Determine the [X, Y] coordinate at the center of the cell enclosing the given text.  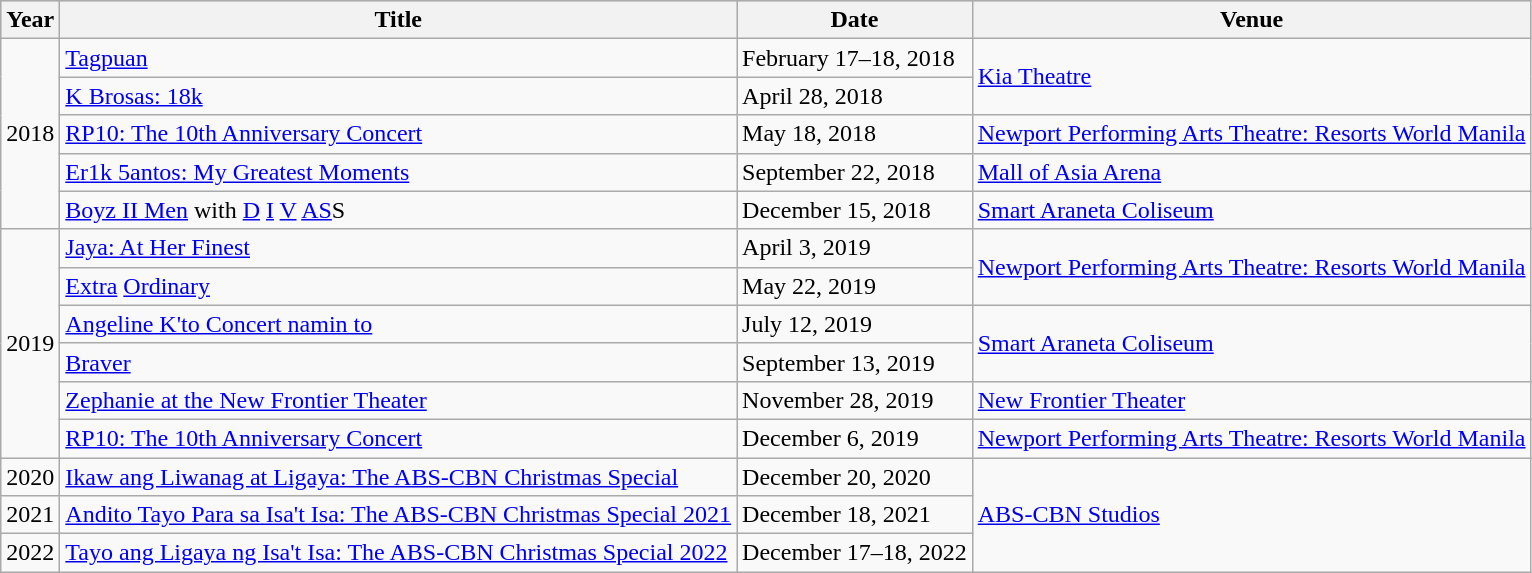
April 3, 2019 [855, 248]
Venue [1252, 20]
2020 [30, 477]
September 22, 2018 [855, 172]
December 6, 2019 [855, 438]
December 20, 2020 [855, 477]
September 13, 2019 [855, 362]
2022 [30, 553]
December 17–18, 2022 [855, 553]
December 15, 2018 [855, 210]
Tagpuan [398, 58]
2021 [30, 515]
K Brosas: 18k [398, 96]
February 17–18, 2018 [855, 58]
Braver [398, 362]
Jaya: At Her Finest [398, 248]
Mall of Asia Arena [1252, 172]
May 22, 2019 [855, 286]
Kia Theatre [1252, 77]
2019 [30, 343]
Tayo ang Ligaya ng Isa't Isa: The ABS-CBN Christmas Special 2022 [398, 553]
Er1k 5antos: My Greatest Moments [398, 172]
Date [855, 20]
April 28, 2018 [855, 96]
December 18, 2021 [855, 515]
ABS-CBN Studios [1252, 515]
Zephanie at the New Frontier Theater [398, 400]
New Frontier Theater [1252, 400]
2018 [30, 134]
Andito Tayo Para sa Isa't Isa: The ABS-CBN Christmas Special 2021 [398, 515]
Boyz II Men with D I V ASS [398, 210]
Title [398, 20]
Extra Ordinary [398, 286]
November 28, 2019 [855, 400]
July 12, 2019 [855, 324]
Ikaw ang Liwanag at Ligaya: The ABS-CBN Christmas Special [398, 477]
Angeline K'to Concert namin to [398, 324]
May 18, 2018 [855, 134]
Year [30, 20]
